Return [x, y] of the center of cell containing provided text 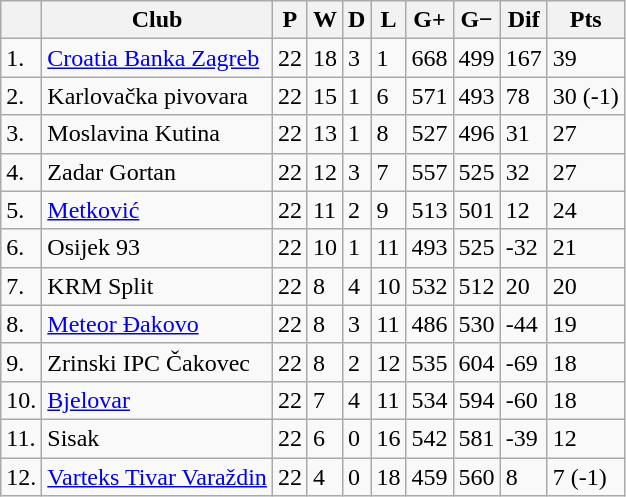
10. [22, 400]
KRM Split [158, 286]
486 [430, 324]
8. [22, 324]
5. [22, 210]
21 [586, 248]
167 [524, 58]
W [324, 20]
L [388, 20]
527 [430, 134]
Dif [524, 20]
499 [476, 58]
532 [430, 286]
571 [430, 96]
604 [476, 362]
13 [324, 134]
31 [524, 134]
Meteor Đakovo [158, 324]
16 [388, 438]
32 [524, 172]
P [290, 20]
19 [586, 324]
24 [586, 210]
11. [22, 438]
-60 [524, 400]
15 [324, 96]
Zadar Gortan [158, 172]
496 [476, 134]
9 [388, 210]
581 [476, 438]
4. [22, 172]
560 [476, 477]
-44 [524, 324]
542 [430, 438]
Karlovačka pivovara [158, 96]
-69 [524, 362]
Sisak [158, 438]
Club [158, 20]
12. [22, 477]
G+ [430, 20]
668 [430, 58]
1. [22, 58]
Zrinski IPC Čakovec [158, 362]
30 (-1) [586, 96]
78 [524, 96]
535 [430, 362]
G− [476, 20]
6. [22, 248]
2. [22, 96]
459 [430, 477]
Croatia Banka Zagreb [158, 58]
-32 [524, 248]
7. [22, 286]
Osijek 93 [158, 248]
Moslavina Kutina [158, 134]
557 [430, 172]
530 [476, 324]
534 [430, 400]
Varteks Tivar Varaždin [158, 477]
512 [476, 286]
Metković [158, 210]
501 [476, 210]
-39 [524, 438]
Pts [586, 20]
9. [22, 362]
Bjelovar [158, 400]
39 [586, 58]
594 [476, 400]
513 [430, 210]
7 (-1) [586, 477]
3. [22, 134]
D [357, 20]
